Determine the (x, y) coordinate at the center of the cell enclosing the given text.  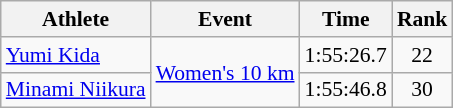
22 (422, 55)
Minami Niikura (76, 90)
Rank (422, 19)
Women's 10 km (226, 72)
Event (226, 19)
Yumi Kida (76, 55)
30 (422, 90)
Time (346, 19)
1:55:46.8 (346, 90)
1:55:26.7 (346, 55)
Athlete (76, 19)
